Identify which cell holds the provided text, then report its (x, y) central coordinate. 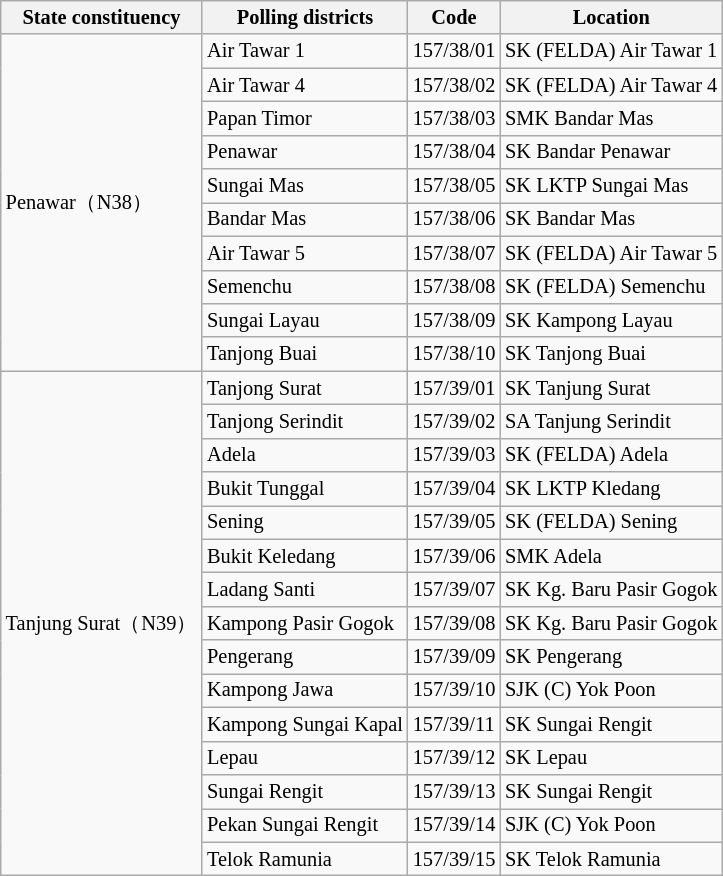
157/39/08 (454, 623)
Papan Timor (305, 118)
SK Pengerang (611, 657)
157/39/11 (454, 724)
157/39/04 (454, 489)
Tanjung Surat（N39） (102, 624)
Pekan Sungai Rengit (305, 825)
Sening (305, 522)
Air Tawar 4 (305, 85)
Air Tawar 1 (305, 51)
SMK Bandar Mas (611, 118)
Telok Ramunia (305, 859)
SK Kampong Layau (611, 320)
SA Tanjung Serindit (611, 421)
157/39/14 (454, 825)
Semenchu (305, 287)
157/38/06 (454, 219)
Adela (305, 455)
157/39/02 (454, 421)
SK Bandar Mas (611, 219)
SK Bandar Penawar (611, 152)
SK (FELDA) Semenchu (611, 287)
157/39/03 (454, 455)
SK LKTP Sungai Mas (611, 186)
Penawar（N38） (102, 202)
Bukit Keledang (305, 556)
SK Lepau (611, 758)
SK (FELDA) Air Tawar 1 (611, 51)
Lepau (305, 758)
157/39/07 (454, 589)
157/38/01 (454, 51)
Pengerang (305, 657)
Penawar (305, 152)
157/39/06 (454, 556)
Sungai Layau (305, 320)
157/38/08 (454, 287)
157/39/13 (454, 791)
157/38/02 (454, 85)
Kampong Pasir Gogok (305, 623)
157/39/15 (454, 859)
Tanjong Serindit (305, 421)
Kampong Jawa (305, 690)
State constituency (102, 17)
SK (FELDA) Adela (611, 455)
Bukit Tunggal (305, 489)
Tanjong Surat (305, 388)
157/38/05 (454, 186)
157/38/09 (454, 320)
157/39/12 (454, 758)
157/39/01 (454, 388)
157/38/10 (454, 354)
Sungai Mas (305, 186)
Kampong Sungai Kapal (305, 724)
157/38/03 (454, 118)
157/39/09 (454, 657)
Sungai Rengit (305, 791)
Tanjong Buai (305, 354)
SK Tanjung Surat (611, 388)
SMK Adela (611, 556)
SK (FELDA) Sening (611, 522)
Ladang Santi (305, 589)
Bandar Mas (305, 219)
Code (454, 17)
SK (FELDA) Air Tawar 5 (611, 253)
157/38/07 (454, 253)
Air Tawar 5 (305, 253)
SK LKTP Kledang (611, 489)
157/38/04 (454, 152)
SK Telok Ramunia (611, 859)
Location (611, 17)
157/39/10 (454, 690)
157/39/05 (454, 522)
SK (FELDA) Air Tawar 4 (611, 85)
SK Tanjong Buai (611, 354)
Polling districts (305, 17)
